Find where the given text appears and provide that cell's center as (x, y) coordinate. 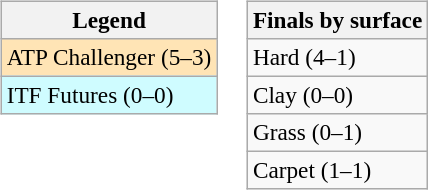
Finals by surface (337, 20)
Carpet (1–1) (337, 171)
Hard (4–1) (337, 57)
ATP Challenger (5–3) (108, 57)
Legend (108, 20)
ITF Futures (0–0) (108, 95)
Grass (0–1) (337, 133)
Clay (0–0) (337, 95)
